Find where the given text appears and provide that cell's center as (X, Y) coordinate. 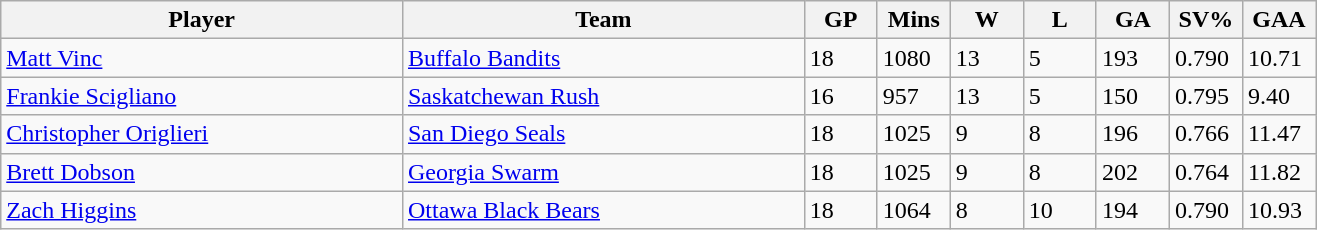
11.82 (1278, 172)
Team (603, 20)
Ottawa Black Bears (603, 210)
9.40 (1278, 96)
957 (914, 96)
Christopher Origlieri (202, 134)
GAA (1278, 20)
Player (202, 20)
196 (1132, 134)
0.766 (1206, 134)
W (986, 20)
GP (840, 20)
Georgia Swarm (603, 172)
202 (1132, 172)
150 (1132, 96)
10.71 (1278, 58)
1080 (914, 58)
SV% (1206, 20)
Mins (914, 20)
0.764 (1206, 172)
11.47 (1278, 134)
Matt Vinc (202, 58)
0.795 (1206, 96)
GA (1132, 20)
Brett Dobson (202, 172)
L (1060, 20)
193 (1132, 58)
194 (1132, 210)
1064 (914, 210)
Zach Higgins (202, 210)
Saskatchewan Rush (603, 96)
Frankie Scigliano (202, 96)
Buffalo Bandits (603, 58)
16 (840, 96)
San Diego Seals (603, 134)
10 (1060, 210)
10.93 (1278, 210)
